Return [x, y] of the center of cell containing provided text 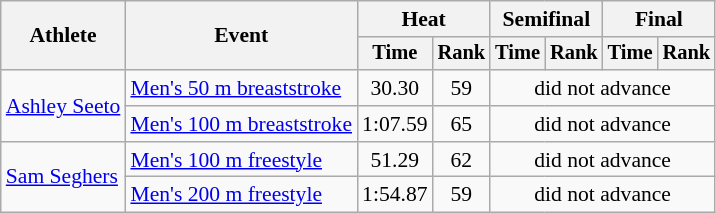
Sam Seghers [64, 178]
Athlete [64, 36]
30.30 [394, 88]
Men's 100 m freestyle [241, 160]
1:54.87 [394, 195]
Event [241, 36]
Men's 50 m breaststroke [241, 88]
65 [462, 124]
Final [659, 19]
Men's 100 m breaststroke [241, 124]
Heat [424, 19]
Semifinal [546, 19]
62 [462, 160]
1:07.59 [394, 124]
51.29 [394, 160]
Ashley Seeto [64, 106]
Men's 200 m freestyle [241, 195]
